Determine the (x, y) coordinate at the center of the cell enclosing the given text.  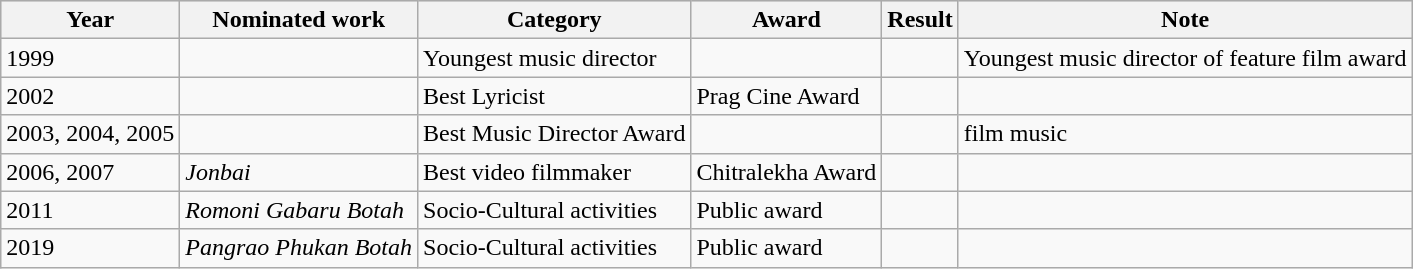
2003, 2004, 2005 (90, 134)
Category (554, 20)
Romoni Gabaru Botah (299, 210)
Jonbai (299, 172)
2002 (90, 96)
Year (90, 20)
Youngest music director (554, 58)
Best Music Director Award (554, 134)
Best Lyricist (554, 96)
2006, 2007 (90, 172)
Result (920, 20)
Award (786, 20)
Chitralekha Award (786, 172)
Prag Cine Award (786, 96)
2011 (90, 210)
Note (1185, 20)
Nominated work (299, 20)
Best video filmmaker (554, 172)
2019 (90, 248)
film music (1185, 134)
1999 (90, 58)
Pangrao Phukan Botah (299, 248)
Youngest music director of feature film award (1185, 58)
